Find where the given text appears and provide that cell's center as [x, y] coordinate. 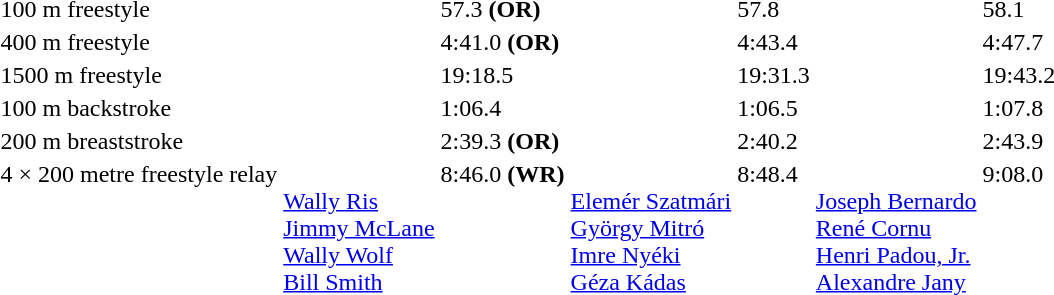
1:06.4 [502, 108]
1:06.5 [774, 108]
19:31.3 [774, 75]
2:40.2 [774, 141]
2:39.3 (OR) [502, 141]
19:18.5 [502, 75]
4:41.0 (OR) [502, 42]
4:43.4 [774, 42]
